From the cell containing the given text, extract its center point as (x, y) coordinate. 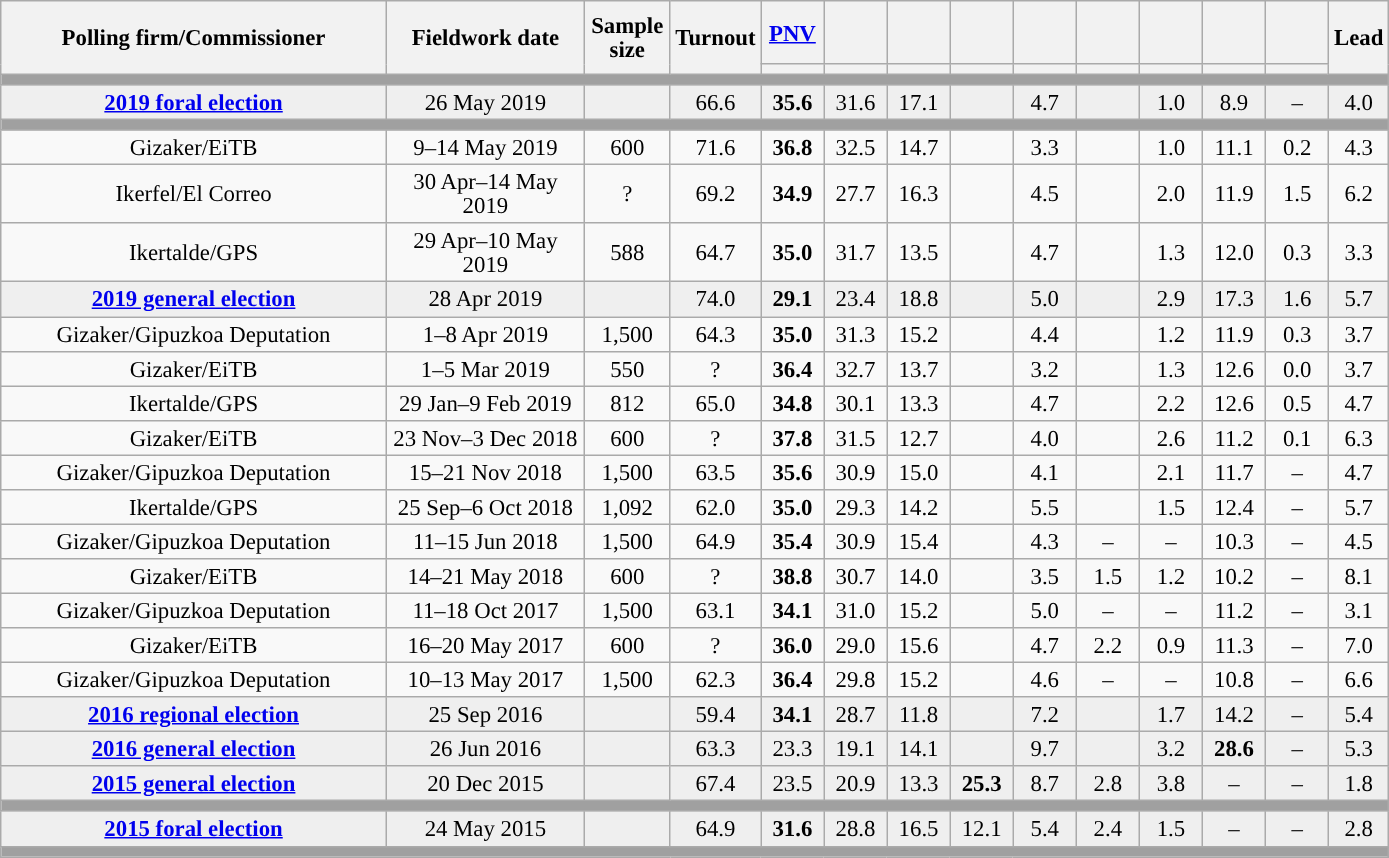
67.4 (716, 784)
0.1 (1298, 438)
12.4 (1234, 508)
1–8 Apr 2019 (485, 334)
16.5 (918, 830)
36.8 (792, 148)
2016 general election (194, 750)
8.1 (1359, 576)
6.2 (1359, 194)
28.7 (856, 714)
11–18 Oct 2017 (485, 610)
29 Apr–10 May 2019 (485, 254)
17.3 (1234, 300)
18.8 (918, 300)
11.1 (1234, 148)
16–20 May 2017 (485, 646)
Lead (1359, 38)
588 (627, 254)
59.4 (716, 714)
62.3 (716, 680)
2.4 (1108, 830)
11.3 (1234, 646)
31.7 (856, 254)
10.8 (1234, 680)
0.9 (1170, 646)
25 Sep 2016 (485, 714)
30 Apr–14 May 2019 (485, 194)
30.7 (856, 576)
15–21 Nov 2018 (485, 472)
6.6 (1359, 680)
66.6 (716, 102)
62.0 (716, 508)
63.5 (716, 472)
3.8 (1170, 784)
28.8 (856, 830)
10.3 (1234, 542)
8.9 (1234, 102)
5.3 (1359, 750)
27.7 (856, 194)
3.1 (1359, 610)
20.9 (856, 784)
9.7 (1044, 750)
4.1 (1044, 472)
15.0 (918, 472)
35.4 (792, 542)
2019 foral election (194, 102)
12.0 (1234, 254)
2019 general election (194, 300)
12.7 (918, 438)
29.0 (856, 646)
29.1 (792, 300)
64.3 (716, 334)
1.7 (1170, 714)
23.3 (792, 750)
11–15 Jun 2018 (485, 542)
Fieldwork date (485, 38)
31.0 (856, 610)
36.0 (792, 646)
1–5 Mar 2019 (485, 368)
29.3 (856, 508)
19.1 (856, 750)
29.8 (856, 680)
13.7 (918, 368)
25 Sep–6 Oct 2018 (485, 508)
10.2 (1234, 576)
15.4 (918, 542)
17.1 (918, 102)
6.3 (1359, 438)
28.6 (1234, 750)
9–14 May 2019 (485, 148)
23 Nov–3 Dec 2018 (485, 438)
28 Apr 2019 (485, 300)
65.0 (716, 404)
2.0 (1170, 194)
31.3 (856, 334)
2015 foral election (194, 830)
12.1 (982, 830)
4.6 (1044, 680)
24 May 2015 (485, 830)
1.6 (1298, 300)
38.8 (792, 576)
34.9 (792, 194)
32.7 (856, 368)
Polling firm/Commissioner (194, 38)
8.7 (1044, 784)
30.1 (856, 404)
2.1 (1170, 472)
26 Jun 2016 (485, 750)
14–21 May 2018 (485, 576)
0.2 (1298, 148)
31.5 (856, 438)
11.8 (918, 714)
26 May 2019 (485, 102)
15.6 (918, 646)
16.3 (918, 194)
2016 regional election (194, 714)
812 (627, 404)
Turnout (716, 38)
23.4 (856, 300)
23.5 (792, 784)
3.5 (1044, 576)
Sample size (627, 38)
71.6 (716, 148)
4.4 (1044, 334)
2.6 (1170, 438)
32.5 (856, 148)
29 Jan–9 Feb 2019 (485, 404)
37.8 (792, 438)
14.1 (918, 750)
63.1 (716, 610)
69.2 (716, 194)
0.0 (1298, 368)
1.8 (1359, 784)
64.7 (716, 254)
Ikerfel/El Correo (194, 194)
13.5 (918, 254)
25.3 (982, 784)
5.5 (1044, 508)
63.3 (716, 750)
14.7 (918, 148)
7.2 (1044, 714)
74.0 (716, 300)
2.9 (1170, 300)
PNV (792, 32)
550 (627, 368)
0.5 (1298, 404)
20 Dec 2015 (485, 784)
34.8 (792, 404)
10–13 May 2017 (485, 680)
2015 general election (194, 784)
7.0 (1359, 646)
1,092 (627, 508)
14.0 (918, 576)
11.7 (1234, 472)
